Search for the cell housing the specified text and yield its (x, y) center coordinate. 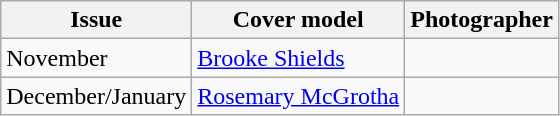
Rosemary McGrotha (298, 96)
Brooke Shields (298, 58)
Issue (96, 20)
December/January (96, 96)
Photographer (482, 20)
November (96, 58)
Cover model (298, 20)
